Identify which cell holds the provided text, then report its (x, y) central coordinate. 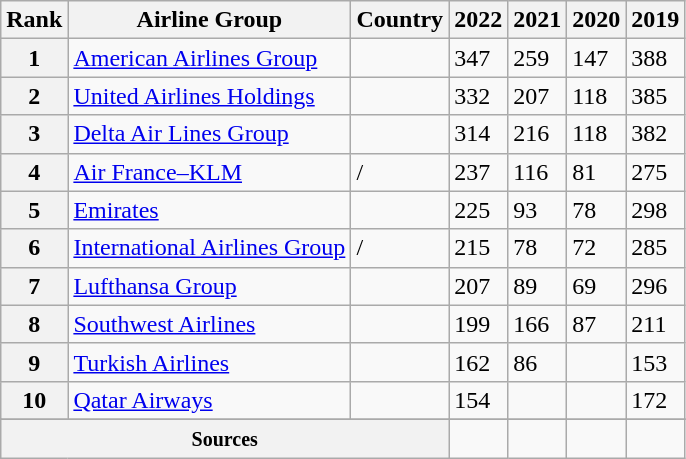
215 (478, 248)
Sources (225, 438)
172 (656, 400)
147 (596, 58)
2 (34, 96)
2020 (596, 20)
154 (478, 400)
Emirates (210, 210)
216 (538, 134)
8 (34, 324)
Country (400, 20)
116 (538, 172)
10 (34, 400)
162 (478, 362)
87 (596, 324)
388 (656, 58)
Airline Group (210, 20)
93 (538, 210)
347 (478, 58)
153 (656, 362)
382 (656, 134)
81 (596, 172)
237 (478, 172)
Lufthansa Group (210, 286)
385 (656, 96)
72 (596, 248)
314 (478, 134)
7 (34, 286)
285 (656, 248)
5 (34, 210)
9 (34, 362)
199 (478, 324)
89 (538, 286)
Qatar Airways (210, 400)
3 (34, 134)
American Airlines Group (210, 58)
1 (34, 58)
259 (538, 58)
Southwest Airlines (210, 324)
Delta Air Lines Group (210, 134)
332 (478, 96)
Turkish Airlines (210, 362)
2022 (478, 20)
225 (478, 210)
275 (656, 172)
2021 (538, 20)
United Airlines Holdings (210, 96)
6 (34, 248)
2019 (656, 20)
69 (596, 286)
296 (656, 286)
211 (656, 324)
4 (34, 172)
International Airlines Group (210, 248)
166 (538, 324)
Air France–KLM (210, 172)
Rank (34, 20)
86 (538, 362)
298 (656, 210)
